Identify which cell holds the provided text, then report its [x, y] central coordinate. 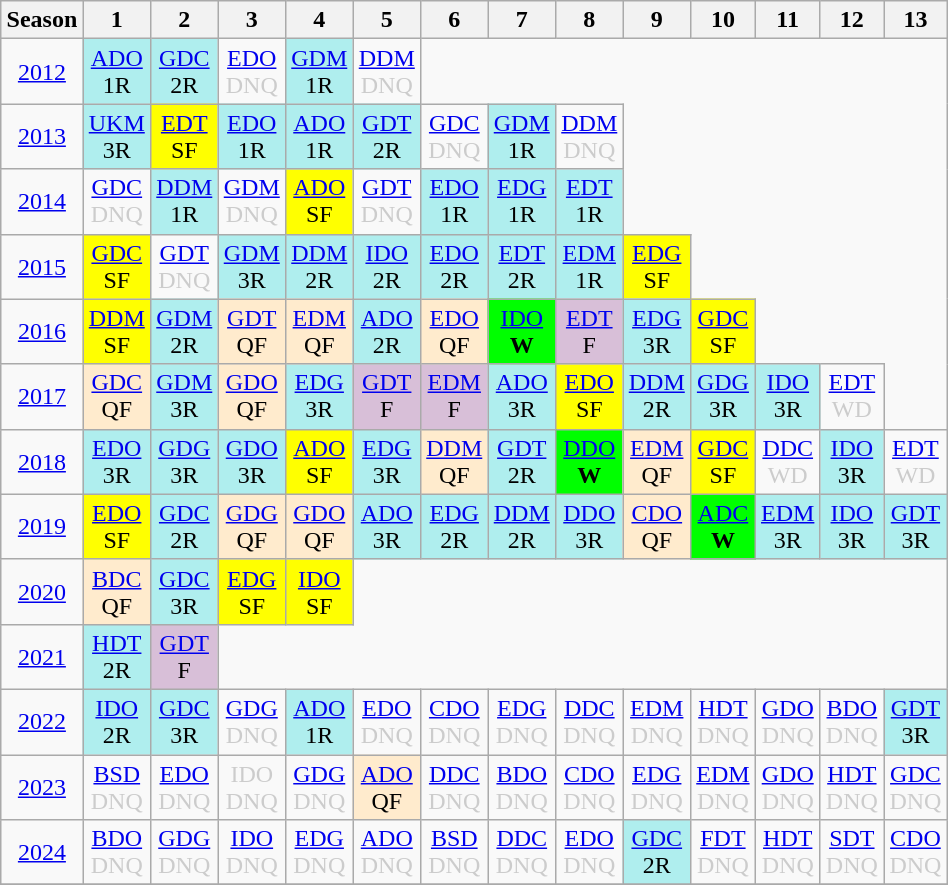
GDTQF [252, 332]
EDM3R [788, 526]
EDOQF [455, 332]
2013 [42, 136]
EDMF [455, 396]
12 [852, 20]
2017 [42, 396]
SDTDNQ [852, 852]
8 [590, 20]
FDTDNQ [724, 852]
ADOQF [387, 786]
3 [252, 20]
GDMDNQ [252, 202]
EDM1R [590, 266]
2020 [42, 592]
DDMSF [117, 332]
EDT2R [522, 266]
EDG2R [455, 526]
ADCW [724, 526]
DDMQF [455, 462]
DDM1R [185, 202]
7 [522, 20]
2024 [42, 852]
EDTF [590, 332]
2016 [42, 332]
9 [657, 20]
CDOQF [657, 526]
2014 [42, 202]
2012 [42, 72]
10 [724, 20]
2023 [42, 786]
GDCQF [117, 396]
GDM2R [185, 332]
BDCQF [117, 592]
2018 [42, 462]
HDT2R [117, 656]
13 [916, 20]
2 [185, 20]
2015 [42, 266]
GDO3R [252, 462]
6 [455, 20]
11 [788, 20]
EDO2R [455, 266]
2019 [42, 526]
DDOW [590, 462]
EDT1R [590, 202]
IDOSF [320, 592]
DDO3R [590, 526]
IDOW [522, 332]
EDTSF [185, 136]
1 [117, 20]
EDO3R [117, 462]
EDG1R [522, 202]
UKM3R [117, 136]
GDGQF [252, 526]
DDCWD [788, 462]
Season [42, 20]
ADO2R [387, 332]
2022 [42, 722]
2021 [42, 656]
ADODNQ [387, 852]
5 [387, 20]
4 [320, 20]
